From the cell containing the given text, extract its center point as (x, y) coordinate. 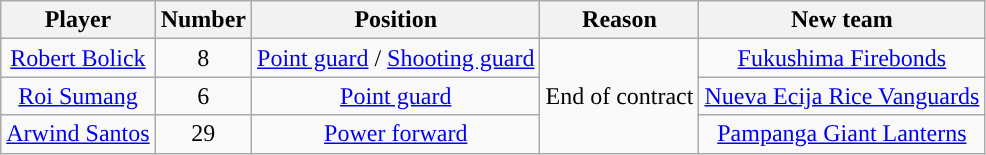
Fukushima Firebonds (842, 58)
29 (203, 134)
Position (396, 20)
End of contract (620, 96)
Point guard (396, 96)
Pampanga Giant Lanterns (842, 134)
Power forward (396, 134)
Robert Bolick (78, 58)
Player (78, 20)
Point guard / Shooting guard (396, 58)
Number (203, 20)
6 (203, 96)
Nueva Ecija Rice Vanguards (842, 96)
Roi Sumang (78, 96)
Arwind Santos (78, 134)
Reason (620, 20)
New team (842, 20)
8 (203, 58)
